Pinpoint the cell where the given text exists, returning its [x, y] midpoint coordinate. 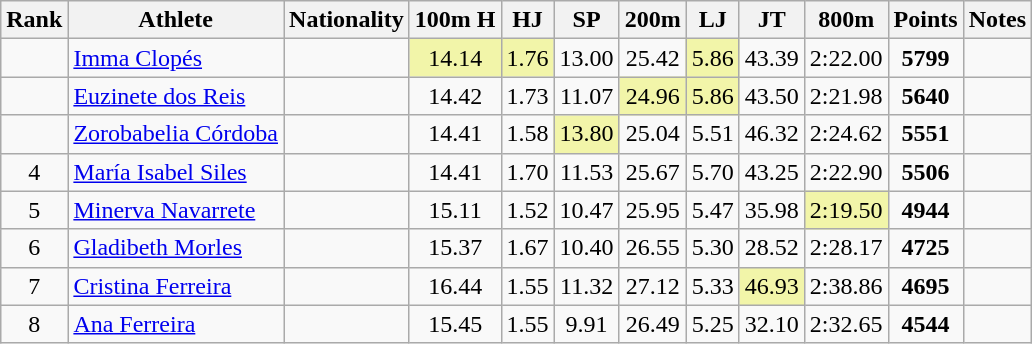
1.73 [528, 96]
Nationality [347, 20]
46.93 [772, 286]
2:22.90 [846, 172]
2:19.50 [846, 210]
43.39 [772, 58]
LJ [712, 20]
HJ [528, 20]
25.42 [652, 58]
800m [846, 20]
2:21.98 [846, 96]
Gladibeth Morles [176, 248]
26.55 [652, 248]
María Isabel Siles [176, 172]
SP [586, 20]
Imma Clopés [176, 58]
Cristina Ferreira [176, 286]
6 [34, 248]
5799 [926, 58]
5.33 [712, 286]
2:32.65 [846, 324]
2:28.17 [846, 248]
11.32 [586, 286]
32.10 [772, 324]
Athlete [176, 20]
27.12 [652, 286]
Ana Ferreira [176, 324]
4695 [926, 286]
Notes [997, 20]
14.14 [455, 58]
10.47 [586, 210]
14.42 [455, 96]
15.45 [455, 324]
2:24.62 [846, 134]
2:22.00 [846, 58]
5.70 [712, 172]
25.95 [652, 210]
11.07 [586, 96]
24.96 [652, 96]
46.32 [772, 134]
Zorobabelia Córdoba [176, 134]
4725 [926, 248]
5640 [926, 96]
15.11 [455, 210]
26.49 [652, 324]
11.53 [586, 172]
Rank [34, 20]
8 [34, 324]
5.25 [712, 324]
5506 [926, 172]
5 [34, 210]
200m [652, 20]
13.80 [586, 134]
1.76 [528, 58]
5.30 [712, 248]
5551 [926, 134]
15.37 [455, 248]
4 [34, 172]
43.50 [772, 96]
JT [772, 20]
25.04 [652, 134]
13.00 [586, 58]
100m H [455, 20]
5.47 [712, 210]
25.67 [652, 172]
1.67 [528, 248]
Euzinete dos Reis [176, 96]
35.98 [772, 210]
1.52 [528, 210]
Points [926, 20]
4544 [926, 324]
1.58 [528, 134]
2:38.86 [846, 286]
10.40 [586, 248]
5.51 [712, 134]
43.25 [772, 172]
Minerva Navarrete [176, 210]
28.52 [772, 248]
1.70 [528, 172]
7 [34, 286]
9.91 [586, 324]
16.44 [455, 286]
4944 [926, 210]
